Identify which cell holds the provided text, then report its (x, y) central coordinate. 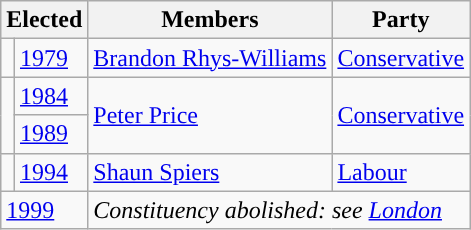
Shaun Spiers (210, 172)
Members (210, 20)
1989 (50, 134)
1999 (44, 210)
1994 (50, 172)
Peter Price (210, 115)
1979 (50, 58)
Labour (401, 172)
Brandon Rhys-Williams (210, 58)
Elected (44, 20)
Party (401, 20)
1984 (50, 96)
Constituency abolished: see London (279, 210)
